Determine the [x, y] coordinate at the center of the cell enclosing the given text.  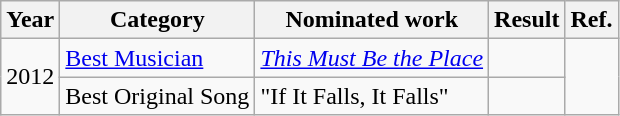
Best Musician [158, 58]
Category [158, 20]
Result [527, 20]
Best Original Song [158, 96]
Year [30, 20]
2012 [30, 77]
Nominated work [372, 20]
This Must Be the Place [372, 58]
"If It Falls, It Falls" [372, 96]
Ref. [592, 20]
